Capture the cell that displays the provided text and extract its [x, y] central coordinate. 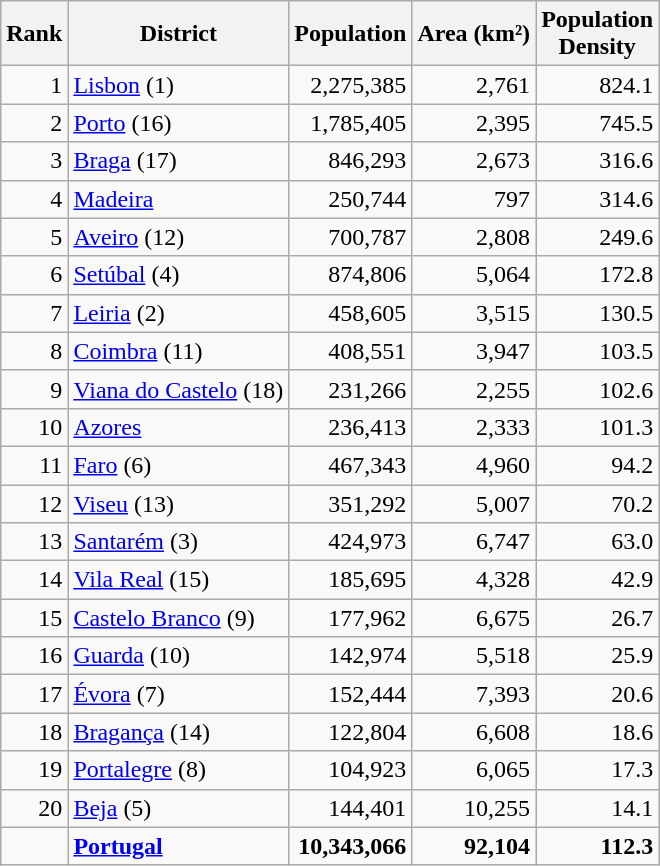
70.2 [598, 503]
Portugal [178, 846]
Rank [34, 34]
17 [34, 694]
Castelo Branco (9) [178, 618]
Viseu (13) [178, 503]
874,806 [350, 275]
6,608 [474, 732]
13 [34, 542]
14 [34, 580]
11 [34, 465]
19 [34, 770]
5 [34, 237]
4,960 [474, 465]
District [178, 34]
Santarém (3) [178, 542]
130.5 [598, 313]
351,292 [350, 503]
314.6 [598, 199]
2 [34, 123]
7 [34, 313]
2,673 [474, 161]
824.1 [598, 85]
745.5 [598, 123]
10,343,066 [350, 846]
6,675 [474, 618]
Leiria (2) [178, 313]
63.0 [598, 542]
Porto (16) [178, 123]
177,962 [350, 618]
797 [474, 199]
6,065 [474, 770]
Viana do Castelo (18) [178, 389]
408,551 [350, 351]
424,973 [350, 542]
Setúbal (4) [178, 275]
4 [34, 199]
Beja (5) [178, 808]
144,401 [350, 808]
700,787 [350, 237]
Portalegre (8) [178, 770]
846,293 [350, 161]
316.6 [598, 161]
6,747 [474, 542]
7,393 [474, 694]
172.8 [598, 275]
104,923 [350, 770]
Azores [178, 427]
Faro (6) [178, 465]
2,395 [474, 123]
25.9 [598, 656]
9 [34, 389]
3,947 [474, 351]
185,695 [350, 580]
12 [34, 503]
Population [350, 34]
16 [34, 656]
17.3 [598, 770]
5,518 [474, 656]
2,808 [474, 237]
26.7 [598, 618]
14.1 [598, 808]
42.9 [598, 580]
458,605 [350, 313]
4,328 [474, 580]
6 [34, 275]
20.6 [598, 694]
142,974 [350, 656]
Lisbon (1) [178, 85]
112.3 [598, 846]
2,255 [474, 389]
2,761 [474, 85]
Population Density [598, 34]
18.6 [598, 732]
92,104 [474, 846]
5,007 [474, 503]
467,343 [350, 465]
3 [34, 161]
94.2 [598, 465]
Coimbra (11) [178, 351]
122,804 [350, 732]
249.6 [598, 237]
18 [34, 732]
Bragança (14) [178, 732]
1,785,405 [350, 123]
Aveiro (12) [178, 237]
20 [34, 808]
5,064 [474, 275]
3,515 [474, 313]
2,275,385 [350, 85]
15 [34, 618]
Madeira [178, 199]
10 [34, 427]
2,333 [474, 427]
10,255 [474, 808]
8 [34, 351]
Area (km²) [474, 34]
103.5 [598, 351]
102.6 [598, 389]
101.3 [598, 427]
Vila Real (15) [178, 580]
Évora (7) [178, 694]
1 [34, 85]
236,413 [350, 427]
Guarda (10) [178, 656]
231,266 [350, 389]
152,444 [350, 694]
250,744 [350, 199]
Braga (17) [178, 161]
